Identify which cell holds the provided text, then report its [X, Y] central coordinate. 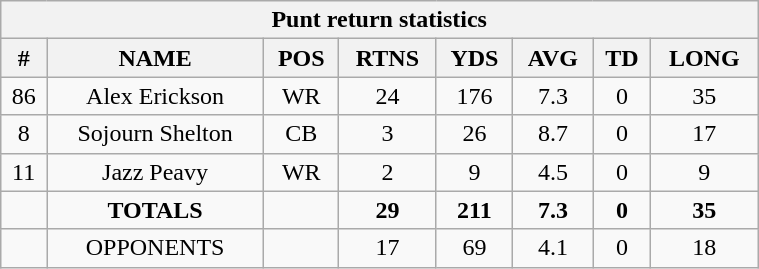
8 [24, 134]
TOTALS [154, 210]
CB [302, 134]
18 [704, 248]
YDS [474, 58]
3 [388, 134]
POS [302, 58]
2 [388, 172]
176 [474, 96]
Sojourn Shelton [154, 134]
8.7 [553, 134]
Punt return statistics [380, 20]
NAME [154, 58]
4.5 [553, 172]
OPPONENTS [154, 248]
TD [622, 58]
11 [24, 172]
# [24, 58]
AVG [553, 58]
29 [388, 210]
4.1 [553, 248]
211 [474, 210]
Jazz Peavy [154, 172]
69 [474, 248]
Alex Erickson [154, 96]
LONG [704, 58]
24 [388, 96]
26 [474, 134]
86 [24, 96]
RTNS [388, 58]
